Find where the given text appears and provide that cell's center as [x, y] coordinate. 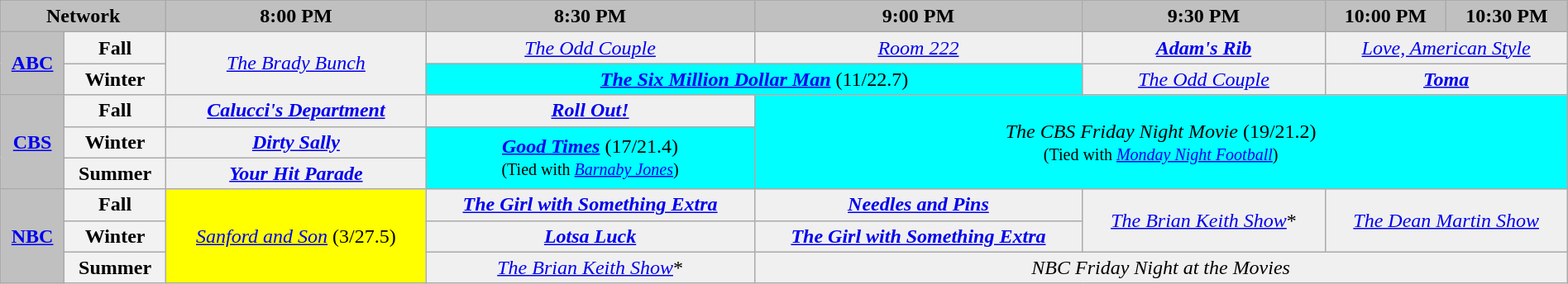
8:00 PM [296, 17]
10:00 PM [1386, 17]
9:00 PM [918, 17]
Toma [1446, 79]
Dirty Sally [296, 142]
The Brady Bunch [296, 64]
Roll Out! [590, 111]
Lotsa Luck [590, 236]
The Six Million Dollar Man (11/22.7) [754, 79]
Love, American Style [1446, 48]
NBC [33, 236]
CBS [33, 142]
9:30 PM [1204, 17]
The Dean Martin Show [1446, 220]
ABC [33, 64]
8:30 PM [590, 17]
NBC Friday Night at the Movies [1161, 267]
Sanford and Son (3/27.5) [296, 236]
The CBS Friday Night Movie (19/21.2)(Tied with Monday Night Football) [1161, 142]
Adam's Rib [1204, 48]
Needles and Pins [918, 205]
Your Hit Parade [296, 173]
Room 222 [918, 48]
Calucci's Department [296, 111]
Good Times (17/21.4)(Tied with Barnaby Jones) [590, 158]
10:30 PM [1507, 17]
Network [84, 17]
